Determine the (x, y) coordinate at the center of the cell enclosing the given text.  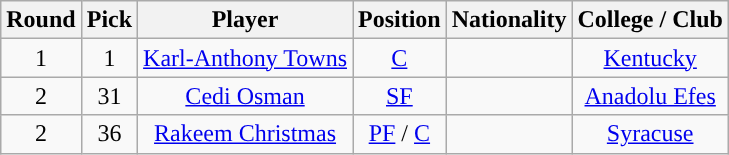
Anadolu Efes (650, 96)
Kentucky (650, 58)
Syracuse (650, 134)
Karl-Anthony Towns (246, 58)
Round (41, 20)
36 (109, 134)
Nationality (509, 20)
Rakeem Christmas (246, 134)
31 (109, 96)
Cedi Osman (246, 96)
Player (246, 20)
Pick (109, 20)
C (399, 58)
PF / C (399, 134)
Position (399, 20)
College / Club (650, 20)
SF (399, 96)
